Extract the (x, y) coordinate from the center of the cell holding the provided text.  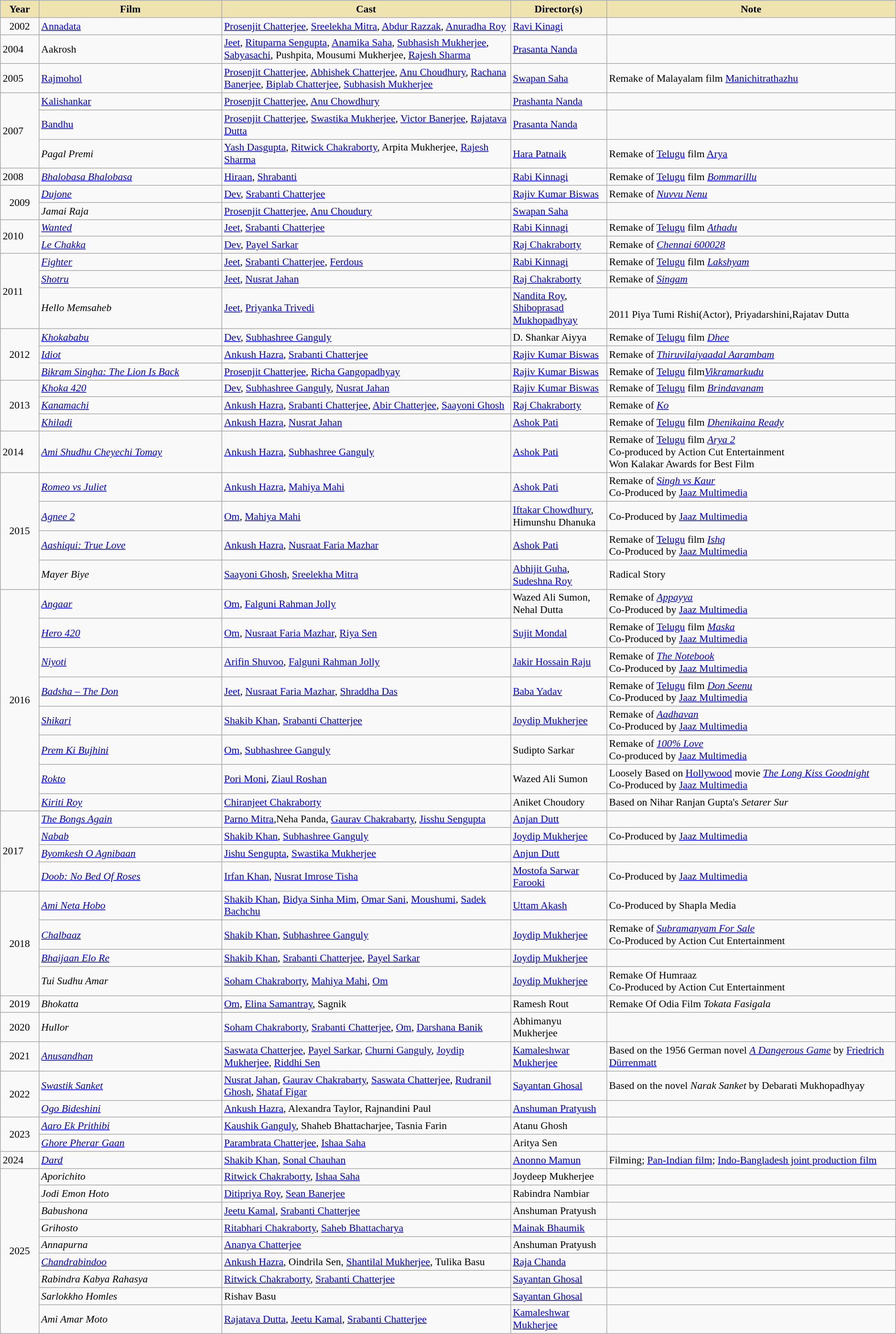
Niyoti (130, 662)
Wanted (130, 228)
Jeet, Nusrat Jahan (366, 279)
Hero 420 (130, 634)
Shakib Khan, Srabanti Chatterjee, Payel Sarkar (366, 958)
Rajatava Dutta, Jeetu Kamal, Srabanti Chatterjee (366, 1319)
2020 (20, 1027)
2010 (20, 236)
Remake of The Notebook Co-Produced by Jaaz Multimedia (751, 662)
Shakib Khan, Srabanti Chatterjee (366, 721)
Remake of AppayyaCo-Produced by Jaaz Multimedia (751, 604)
Jodi Emon Hoto (130, 1194)
Abhijit Guha, Sudeshna Roy (558, 574)
2016 (20, 700)
Dev, Payel Sarkar (366, 245)
Ogo Bideshini (130, 1109)
Remake of Telugu film Brindavanam (751, 388)
Pori Moni, Ziaul Roshan (366, 779)
Remake of AadhavanCo-Produced by Jaaz Multimedia (751, 721)
Rishav Basu (366, 1296)
Fighter (130, 262)
Agnee 2 (130, 516)
D. Shankar Aiyya (558, 338)
Ami Shudhu Cheyechi Tomay (130, 452)
2018 (20, 943)
Ditipriya Roy, Sean Banerjee (366, 1194)
Aporichito (130, 1177)
Remake of Telugu film Athadu (751, 228)
Remake of Singh vs KaurCo-Produced by Jaaz Multimedia (751, 487)
Ami Neta Hobo (130, 906)
Pagal Premi (130, 154)
Ramesh Rout (558, 1004)
Radical Story (751, 574)
Ravi Kinagi (558, 26)
Dujone (130, 194)
Chiranjeet Chakraborty (366, 802)
Ankush Hazra, Mahiya Mahi (366, 487)
Soham Chakraborty, Mahiya Mahi, Om (366, 981)
2015 (20, 531)
Shakib Khan, Bidya Sinha Mim, Omar Sani, Moushumi, Sadek Bachchu (366, 906)
Grihosto (130, 1228)
Jeet, Srabanti Chatterjee (366, 228)
Aritya Sen (558, 1143)
Iftakar Chowdhury, Himunshu Dhanuka (558, 516)
Remake of Nuvvu Nenu (751, 194)
Kalishankar (130, 102)
Annapurna (130, 1245)
The Bongs Again (130, 819)
2024 (20, 1160)
Jeetu Kamal, Srabanti Chatterjee (366, 1211)
Anjun Dutt (558, 853)
Dev, Subhashree Ganguly (366, 338)
Ami Amar Moto (130, 1319)
Ankush Hazra, Subhashree Ganguly (366, 452)
Remake of Telugu film Lakshyam (751, 262)
2019 (20, 1004)
Idiot (130, 355)
Shikari (130, 721)
Ghore Pherar Gaan (130, 1143)
Om, Subhashree Ganguly (366, 750)
Jeet, Srabanti Chatterjee, Ferdous (366, 262)
Om, Nusraat Faria Mazhar, Riya Sen (366, 634)
Cast (366, 9)
Ankush Hazra, Nusrat Jahan (366, 423)
Mayer Biye (130, 574)
Co-Produced by Shapla Media (751, 906)
Prosenjit Chatterjee, Anu Chowdhury (366, 102)
Chandrabindoo (130, 1262)
2002 (20, 26)
Annadata (130, 26)
Le Chakka (130, 245)
Swastik Sanket (130, 1086)
2023 (20, 1134)
Rabindra Nambiar (558, 1194)
Remake of Ko (751, 406)
Wazed Ali Sumon, Nehal Dutta (558, 604)
Om, Elina Samantray, Sagnik (366, 1004)
Ankush Hazra, Oindrila Sen, Shantilal Mukherjee, Tulika Basu (366, 1262)
Anonno Mamun (558, 1160)
2013 (20, 405)
Khokababu (130, 338)
Remake Of Odia Film Tokata Fasigala (751, 1004)
Aniket Choudory (558, 802)
Remake Of HumraazCo-Produced by Action Cut Entertainment (751, 981)
Shakib Khan, Sonal Chauhan (366, 1160)
Khiladi (130, 423)
Remake of Chennai 600028 (751, 245)
Dev, Srabanti Chatterjee (366, 194)
2004 (20, 49)
Year (20, 9)
Babushona (130, 1211)
2021 (20, 1057)
Parno Mitra,Neha Panda, Gaurav Chakrabarty, Jisshu Sengupta (366, 819)
2011 (20, 291)
Jamai Raja (130, 211)
Mostofa Sarwar Farooki (558, 876)
Chalbaaz (130, 935)
Atanu Ghosh (558, 1126)
Rajmohol (130, 78)
Aaro Ek Prithibi (130, 1126)
Film (130, 9)
Director(s) (558, 9)
Shotru (130, 279)
Remake of Telugu film Bommarillu (751, 177)
Aakrosh (130, 49)
Jishu Sengupta, Swastika Mukherjee (366, 853)
Prosenjit Chatterjee, Abhishek Chatterjee, Anu Choudhury, Rachana Banerjee, Biplab Chatterjee, Subhasish Mukherjee (366, 78)
Joydeep Mukherjee (558, 1177)
Ankush Hazra, Srabanti Chatterjee (366, 355)
Saayoni Ghosh, Sreelekha Mitra (366, 574)
Hello Memsaheb (130, 309)
2014 (20, 452)
Hiraan, Shrabanti (366, 177)
Dard (130, 1160)
Remake of Thiruvilaiyaadal Aarambam (751, 355)
Prosenjit Chatterjee, Sreelekha Mitra, Abdur Razzak, Anuradha Roy (366, 26)
Bandhu (130, 124)
Remake of Telugu film Dhee (751, 338)
Remake of Telugu film Ishq Co-Produced by Jaaz Multimedia (751, 546)
Remake of Telugu film MaskaCo-Produced by Jaaz Multimedia (751, 634)
Raja Chanda (558, 1262)
Irfan Khan, Nusrat Imrose Tisha (366, 876)
Yash Dasgupta, Ritwick Chakraborty, Arpita Mukherjee, Rajesh Sharma (366, 154)
Badsha – The Don (130, 692)
Khoka 420 (130, 388)
Byomkesh O Agnibaan (130, 853)
Jeet, Nusraat Faria Mazhar, Shraddha Das (366, 692)
Ankush Hazra, Srabanti Chatterjee, Abir Chatterjee, Saayoni Ghosh (366, 406)
2012 (20, 355)
Aashiqui: True Love (130, 546)
Based on the novel Narak Sanket by Debarati Mukhopadhyay (751, 1086)
Nandita Roy, Shiboprasad Mukhopadhyay (558, 309)
Wazed Ali Sumon (558, 779)
Rokto (130, 779)
Om, Falguni Rahman Jolly (366, 604)
Based on the 1956 German novel A Dangerous Game by Friedrich Dürrenmatt (751, 1057)
Note (751, 9)
Romeo vs Juliet (130, 487)
Nusrat Jahan, Gaurav Chakrabarty, Saswata Chatterjee, Rudranil Ghosh, Shataf Figar (366, 1086)
Dev, Subhashree Ganguly, Nusrat Jahan (366, 388)
Nabab (130, 837)
Uttam Akash (558, 906)
Jeet, Priyanka Trivedi (366, 309)
2017 (20, 851)
Loosely Based on Hollywood movie The Long Kiss Goodnight Co-Produced by Jaaz Multimedia (751, 779)
Sudipto Sarkar (558, 750)
Bhalobasa Bhalobasa (130, 177)
2008 (20, 177)
Prem Ki Bujhini (130, 750)
Hullor (130, 1027)
Mainak Bhaumik (558, 1228)
Prashanta Nanda (558, 102)
Ananya Chatterjee (366, 1245)
Doob: No Bed Of Roses (130, 876)
Kiriti Roy (130, 802)
Parambrata Chatterjee, Ishaa Saha (366, 1143)
Prosenjit Chatterjee, Anu Choudury (366, 211)
Anjan Dutt (558, 819)
2022 (20, 1094)
Sarlokkho Homles (130, 1296)
Remake of Telugu film Arya 2Co-produced by Action Cut EntertainmentWon Kalakar Awards for Best Film (751, 452)
Ritabhari Chakraborty, Saheb Bhattacharya (366, 1228)
Kanamachi (130, 406)
Bhokatta (130, 1004)
Filming; Pan-Indian film; Indo-Bangladesh joint production film (751, 1160)
Ankush Hazra, Alexandra Taylor, Rajnandini Paul (366, 1109)
Kaushik Ganguly, Shaheb Bhattacharjee, Tasnia Farin (366, 1126)
Ritwick Chakraborty, Srabanti Chatterjee (366, 1279)
Remake of Malayalam film Manichitrathazhu (751, 78)
Ritwick Chakraborty, Ishaa Saha (366, 1177)
Bhaijaan Elo Re (130, 958)
2011 Piya Tumi Rishi(Actor), Priyadarshini,Rajatav Dutta (751, 309)
Tui Sudhu Amar (130, 981)
Prosenjit Chatterjee, Richa Gangopadhyay (366, 372)
Remake of Singam (751, 279)
Hara Patnaik (558, 154)
Baba Yadav (558, 692)
Rabindra Kabya Rahasya (130, 1279)
Remake of Telugu filmVikramarkudu (751, 372)
Remake of Subramanyam For Sale Co-Produced by Action Cut Entertainment (751, 935)
Remake of Telugu film Don SeenuCo-Produced by Jaaz Multimedia (751, 692)
Jakir Hossain Raju (558, 662)
Based on Nihar Ranjan Gupta's Setarer Sur (751, 802)
Anusandhan (130, 1057)
Prosenjit Chatterjee, Swastika Mukherjee, Victor Banerjee, Rajatava Dutta (366, 124)
Remake of 100% Love Co-produced by Jaaz Multimedia (751, 750)
Om, Mahiya Mahi (366, 516)
Remake of Telugu film Arya (751, 154)
Arifin Shuvoo, Falguni Rahman Jolly (366, 662)
2009 (20, 203)
Angaar (130, 604)
2005 (20, 78)
Saswata Chatterjee, Payel Sarkar, Churni Ganguly, Joydip Mukherjee, Riddhi Sen (366, 1057)
Jeet, Rituparna Sengupta, Anamika Saha, Subhasish Mukherjee, Sabyasachi, Pushpita, Mousumi Mukherjee, Rajesh Sharma (366, 49)
Sujit Mondal (558, 634)
2007 (20, 131)
2025 (20, 1251)
Ankush Hazra, Nusraat Faria Mazhar (366, 546)
Abhimanyu Mukherjee (558, 1027)
Remake of Telugu film Dhenikaina Ready (751, 423)
Bikram Singha: The Lion Is Back (130, 372)
Soham Chakraborty, Srabanti Chatterjee, Om, Darshana Banik (366, 1027)
